Extract the [x, y] coordinate from the center of the cell holding the provided text.  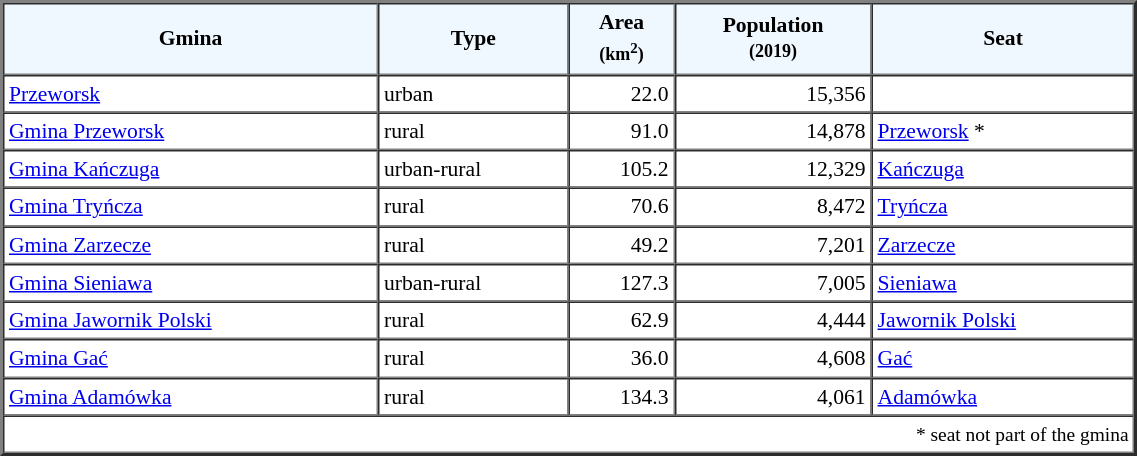
134.3 [622, 396]
15,356 [774, 93]
Gać [1004, 359]
Gmina Przeworsk [190, 131]
Tryńcza [1004, 207]
Przeworsk [190, 93]
Seat [1004, 38]
Kańczuga [1004, 169]
127.3 [622, 283]
49.2 [622, 245]
Przeworsk * [1004, 131]
Population(2019) [774, 38]
62.9 [622, 321]
91.0 [622, 131]
4,444 [774, 321]
Area(km2) [622, 38]
Gmina Tryńcza [190, 207]
7,201 [774, 245]
8,472 [774, 207]
Gmina Jawornik Polski [190, 321]
Zarzecze [1004, 245]
Gmina Adamówka [190, 396]
Gmina Kańczuga [190, 169]
4,608 [774, 359]
Jawornik Polski [1004, 321]
urban [474, 93]
4,061 [774, 396]
105.2 [622, 169]
Gmina Sieniawa [190, 283]
22.0 [622, 93]
* seat not part of the gmina [569, 434]
36.0 [622, 359]
Adamówka [1004, 396]
Gmina [190, 38]
12,329 [774, 169]
Gmina Zarzecze [190, 245]
Type [474, 38]
14,878 [774, 131]
Gmina Gać [190, 359]
7,005 [774, 283]
Sieniawa [1004, 283]
70.6 [622, 207]
